Locate the cell with the specified text and output its (x, y) center coordinate. 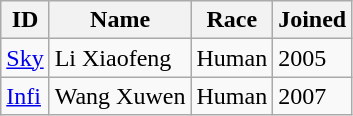
2007 (312, 96)
Wang Xuwen (120, 96)
Li Xiaofeng (120, 58)
Sky (25, 58)
Race (232, 20)
2005 (312, 58)
Name (120, 20)
ID (25, 20)
Infi (25, 96)
Joined (312, 20)
